From the cell containing the given text, extract its center point as (X, Y) coordinate. 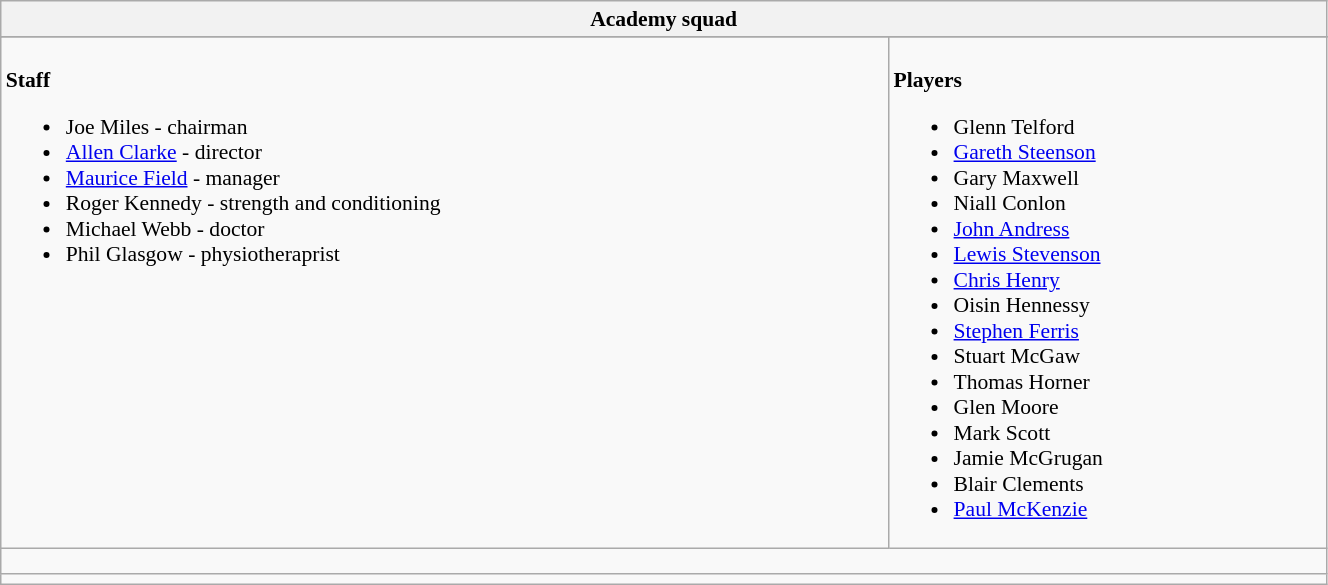
Academy squad (664, 19)
